Detect which cell encompasses the target text, then output its (x, y) center coordinate. 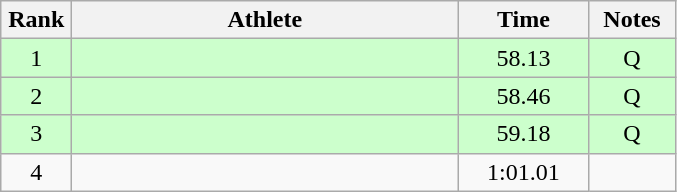
1:01.01 (524, 172)
4 (36, 172)
59.18 (524, 134)
3 (36, 134)
58.13 (524, 58)
1 (36, 58)
2 (36, 96)
Athlete (265, 20)
Rank (36, 20)
58.46 (524, 96)
Time (524, 20)
Notes (632, 20)
